Scan for the cell matching the given text and deliver its [x, y] coordinate at center. 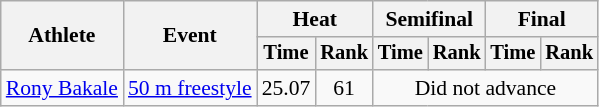
Final [541, 19]
61 [344, 88]
50 m freestyle [190, 88]
Athlete [62, 36]
Semifinal [429, 19]
Rony Bakale [62, 88]
25.07 [286, 88]
Event [190, 36]
Did not advance [486, 88]
Heat [315, 19]
